Output the (x, y) coordinate of the center of the cell containing the given text.  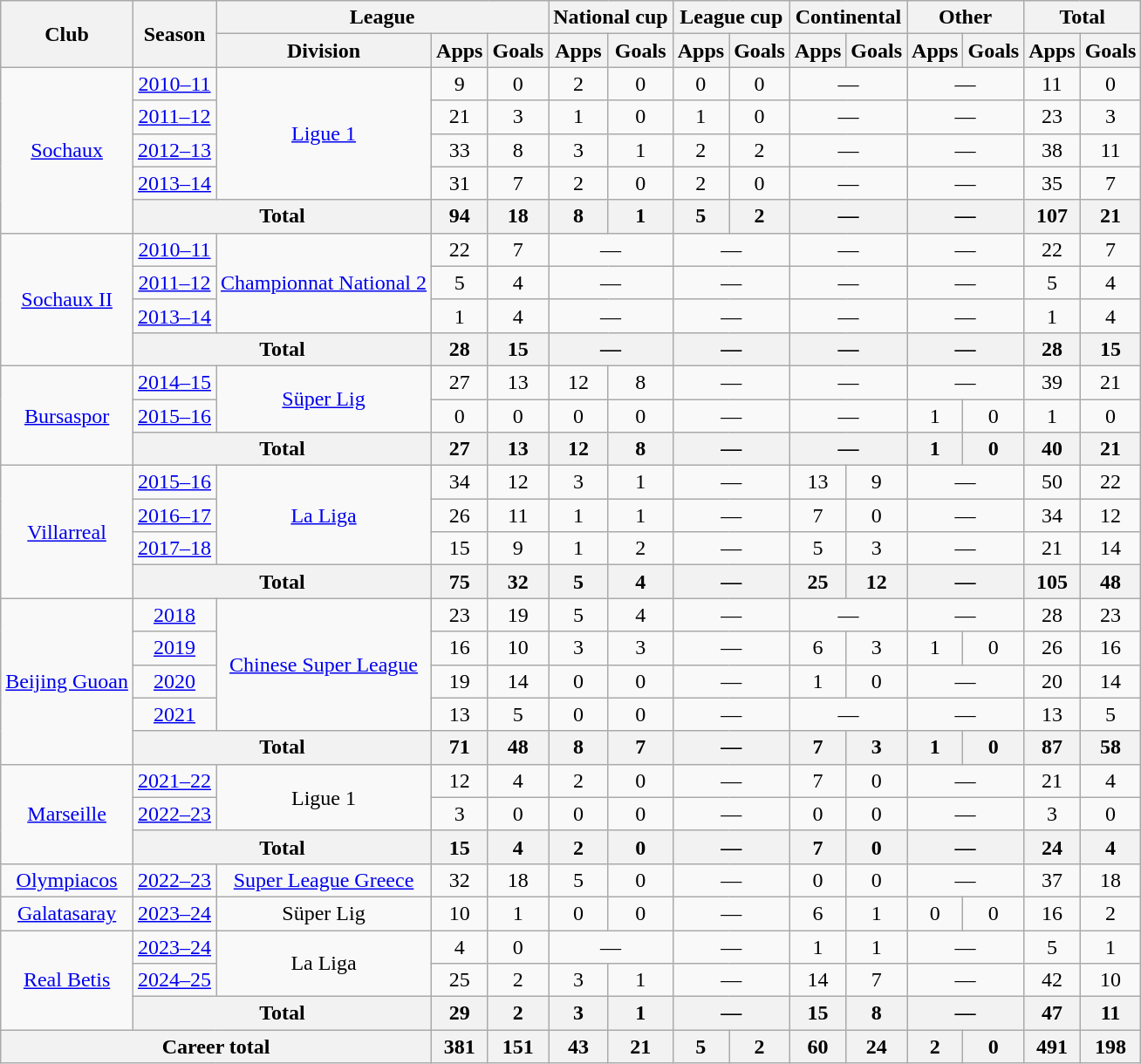
Beijing Guoan (67, 681)
Division (325, 51)
50 (1052, 482)
107 (1052, 216)
2017–18 (174, 549)
198 (1110, 1047)
37 (1052, 880)
381 (460, 1047)
Galatasaray (67, 913)
151 (518, 1047)
35 (1052, 183)
43 (578, 1047)
Marseille (67, 814)
75 (460, 582)
39 (1052, 382)
87 (1052, 747)
31 (460, 183)
Career total (216, 1047)
58 (1110, 747)
2020 (174, 681)
42 (1052, 980)
71 (460, 747)
League (382, 17)
60 (817, 1047)
Bursaspor (67, 415)
38 (1052, 150)
2014–15 (174, 382)
94 (460, 216)
League cup (731, 17)
Super League Greece (325, 880)
2012–13 (174, 150)
40 (1052, 449)
2024–25 (174, 980)
2021 (174, 714)
Sochaux II (67, 299)
47 (1052, 1013)
491 (1052, 1047)
Sochaux (67, 150)
2016–17 (174, 515)
Continental (848, 17)
Season (174, 34)
National cup (611, 17)
105 (1052, 582)
2019 (174, 648)
Villarreal (67, 532)
2018 (174, 615)
33 (460, 150)
29 (460, 1013)
Championnat National 2 (325, 283)
Other (966, 17)
20 (1052, 681)
2021–22 (174, 781)
Real Betis (67, 979)
Olympiacos (67, 880)
Chinese Super League (325, 665)
Club (67, 34)
